Return (x, y) of the center of cell containing provided text 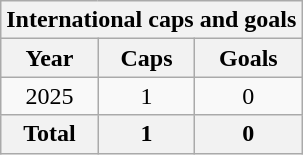
Goals (248, 58)
Total (50, 134)
2025 (50, 96)
Year (50, 58)
International caps and goals (152, 20)
Caps (146, 58)
